Extract the (x, y) coordinate from the center of the cell holding the provided text.  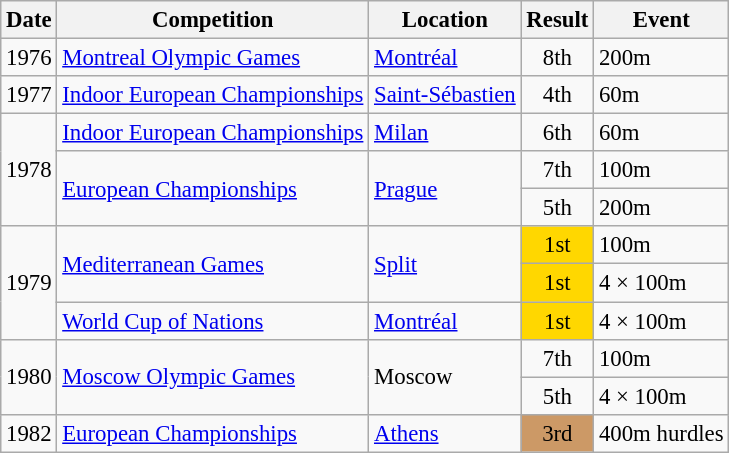
1980 (29, 376)
Moscow (445, 376)
6th (558, 133)
Location (445, 20)
4th (558, 95)
Prague (445, 188)
Mediterranean Games (213, 264)
Split (445, 264)
1977 (29, 95)
Moscow Olympic Games (213, 376)
Result (558, 20)
1976 (29, 58)
Athens (445, 433)
Event (662, 20)
Date (29, 20)
1978 (29, 170)
8th (558, 58)
Montreal Olympic Games (213, 58)
Competition (213, 20)
400m hurdles (662, 433)
1982 (29, 433)
Saint-Sébastien (445, 95)
World Cup of Nations (213, 321)
Milan (445, 133)
1979 (29, 282)
3rd (558, 433)
